Detect which cell encompasses the target text, then output its [x, y] center coordinate. 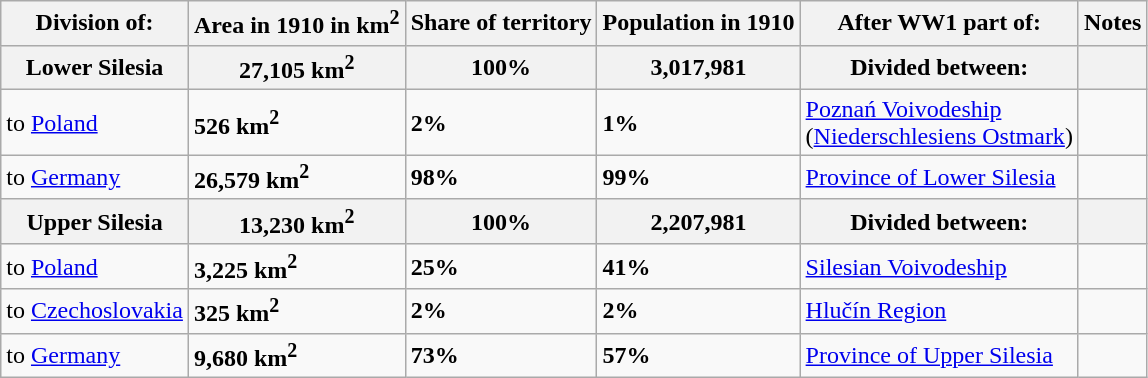
Hlučín Region [939, 312]
Area in 1910 in km2 [296, 24]
Province of Lower Silesia [939, 178]
73% [501, 356]
98% [501, 178]
26,579 km2 [296, 178]
Silesian Voivodeship [939, 266]
1% [698, 122]
41% [698, 266]
13,230 km2 [296, 222]
3,225 km2 [296, 266]
to Czechoslovakia [95, 312]
Population in 1910 [698, 24]
25% [501, 266]
Lower Silesia [95, 68]
Poznań Voivodeship(Niederschlesiens Ostmark) [939, 122]
57% [698, 356]
526 km2 [296, 122]
Share of territory [501, 24]
27,105 km2 [296, 68]
After WW1 part of: [939, 24]
Notes [1112, 24]
2,207,981 [698, 222]
Division of: [95, 24]
9,680 km2 [296, 356]
3,017,981 [698, 68]
325 km2 [296, 312]
Province of Upper Silesia [939, 356]
99% [698, 178]
Upper Silesia [95, 222]
